From the cell containing the given text, extract its center point as [x, y] coordinate. 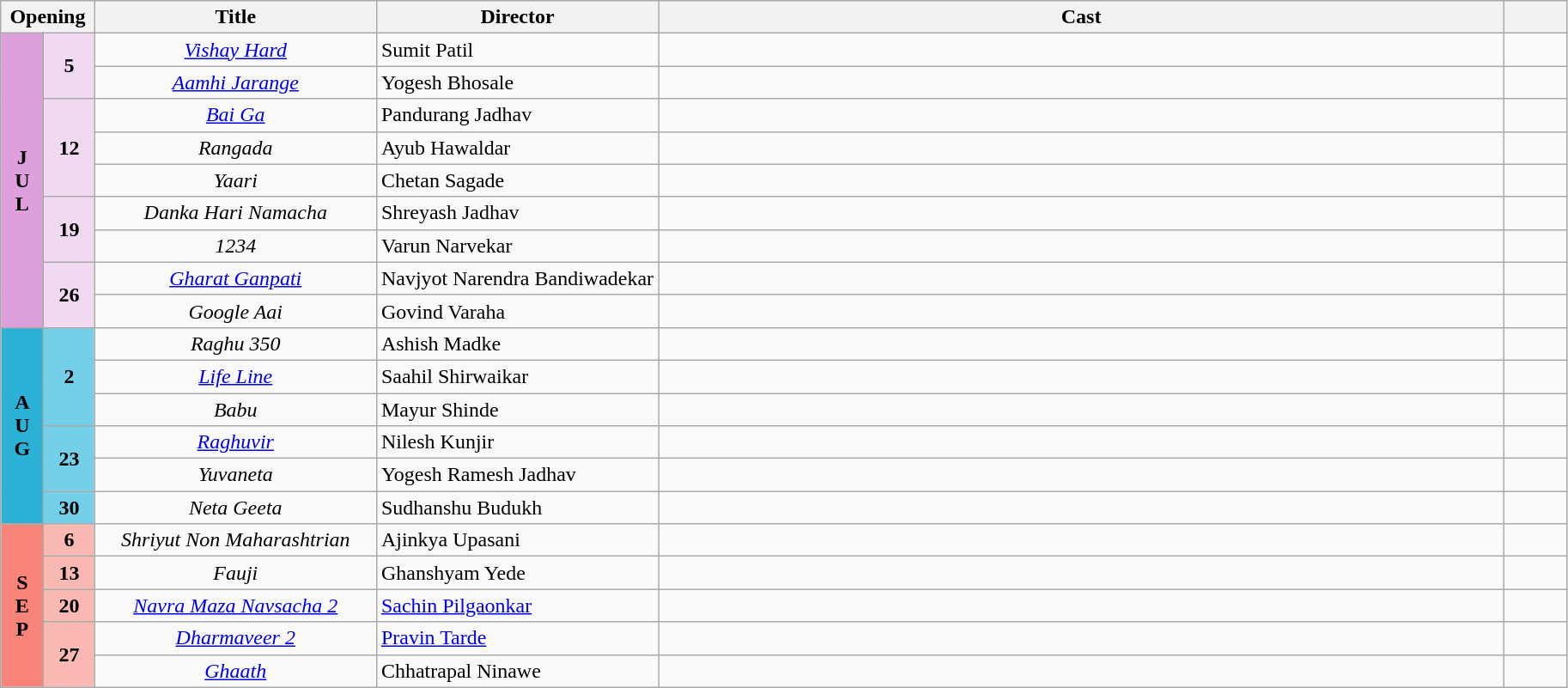
Babu [235, 410]
Title [235, 17]
Chhatrapal Ninawe [517, 671]
Aamhi Jarange [235, 82]
Fauji [235, 573]
Yogesh Bhosale [517, 82]
Raghuvir [235, 442]
30 [69, 508]
SEP [22, 606]
Nilesh Kunjir [517, 442]
JUL [22, 180]
Danka Hari Namacha [235, 213]
Chetan Sagade [517, 180]
Cast [1082, 17]
Vishay Hard [235, 50]
6 [69, 540]
Dharmaveer 2 [235, 638]
Saahil Shirwaikar [517, 376]
Yaari [235, 180]
Shriyut Non Maharashtrian [235, 540]
13 [69, 573]
Life Line [235, 376]
AUG [22, 425]
Pandurang Jadhav [517, 115]
19 [69, 229]
Ghaath [235, 671]
Shreyash Jadhav [517, 213]
Director [517, 17]
Sudhanshu Budukh [517, 508]
Yogesh Ramesh Jadhav [517, 475]
Varun Narvekar [517, 246]
Google Aai [235, 311]
Ghanshyam Yede [517, 573]
20 [69, 606]
Govind Varaha [517, 311]
Rangada [235, 148]
Neta Geeta [235, 508]
Navjyot Narendra Bandiwadekar [517, 278]
Sumit Patil [517, 50]
Yuvaneta [235, 475]
Sachin Pilgaonkar [517, 606]
Pravin Tarde [517, 638]
12 [69, 148]
Navra Maza Navsacha 2 [235, 606]
Opening [48, 17]
Raghu 350 [235, 344]
Ayub Hawaldar [517, 148]
Mayur Shinde [517, 410]
1234 [235, 246]
Ashish Madke [517, 344]
23 [69, 459]
Ajinkya Upasani [517, 540]
27 [69, 655]
Gharat Ganpati [235, 278]
Bai Ga [235, 115]
2 [69, 376]
5 [69, 66]
26 [69, 295]
